Return the [x, y] coordinate for the center point of the cell that contains the specified text.  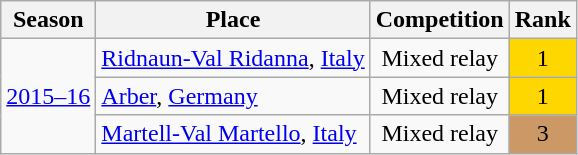
Place [233, 20]
Ridnaun-Val Ridanna, Italy [233, 58]
Arber, Germany [233, 96]
Competition [440, 20]
Martell-Val Martello, Italy [233, 134]
Season [48, 20]
Rank [542, 20]
2015–16 [48, 96]
3 [542, 134]
